Return (x, y) of the center of cell containing provided text 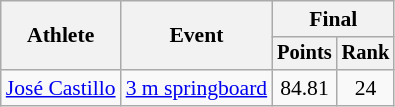
José Castillo (61, 88)
3 m springboard (197, 88)
84.81 (304, 88)
24 (366, 88)
Rank (366, 54)
Final (333, 19)
Points (304, 54)
Athlete (61, 36)
Event (197, 36)
